Scan for the cell matching the given text and deliver its (X, Y) coordinate at center. 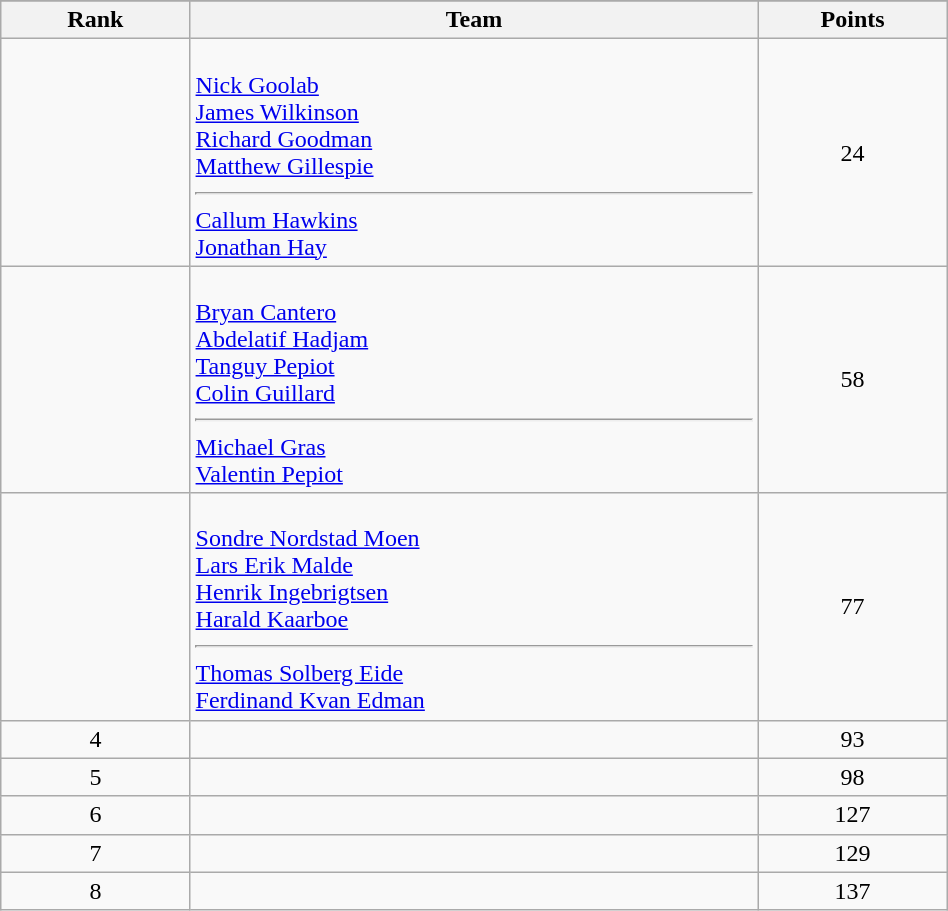
98 (852, 777)
Points (852, 20)
4 (96, 739)
Team (474, 20)
129 (852, 853)
7 (96, 853)
8 (96, 891)
127 (852, 815)
Rank (96, 20)
Bryan CanteroAbdelatif HadjamTanguy PepiotColin GuillardMichael GrasValentin Pepiot (474, 380)
Nick GoolabJames WilkinsonRichard GoodmanMatthew GillespieCallum HawkinsJonathan Hay (474, 152)
137 (852, 891)
6 (96, 815)
77 (852, 606)
5 (96, 777)
Sondre Nordstad MoenLars Erik MaldeHenrik IngebrigtsenHarald KaarboeThomas Solberg EideFerdinand Kvan Edman (474, 606)
93 (852, 739)
24 (852, 152)
58 (852, 380)
